Output the (X, Y) coordinate of the center of the cell containing the given text.  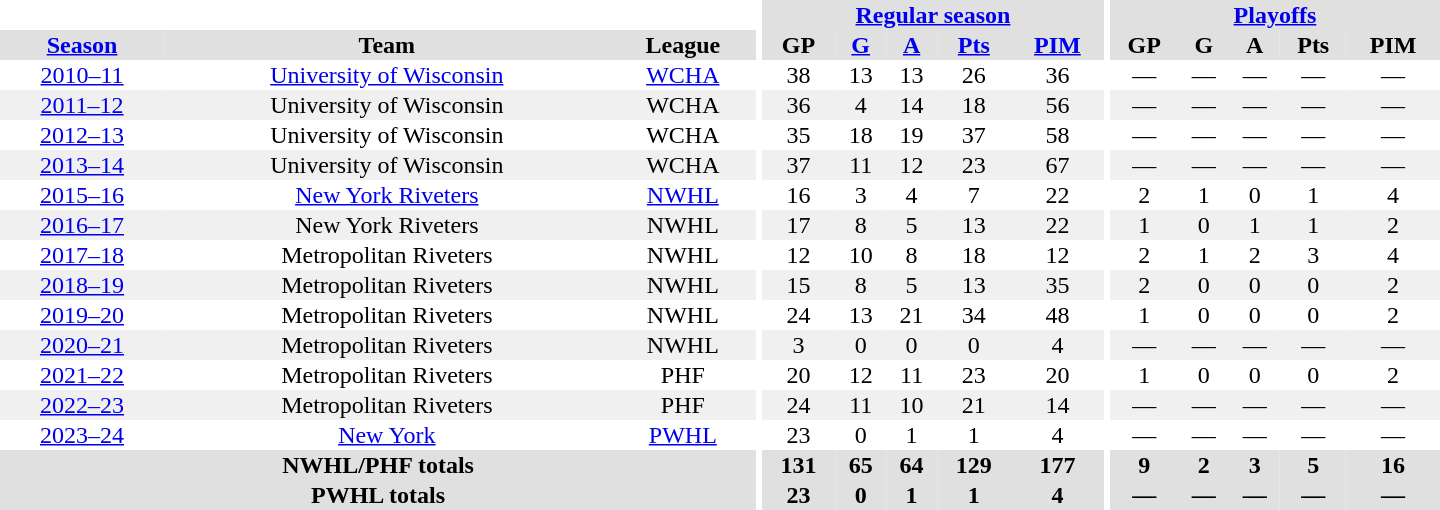
65 (860, 465)
Team (387, 45)
PWHL totals (378, 495)
2020–21 (82, 345)
New York (387, 435)
2019–20 (82, 315)
67 (1058, 165)
56 (1058, 105)
34 (974, 315)
2017–18 (82, 255)
26 (974, 75)
Playoffs (1275, 15)
38 (799, 75)
2012–13 (82, 135)
7 (974, 195)
NWHL/PHF totals (378, 465)
Regular season (934, 15)
League (683, 45)
19 (912, 135)
177 (1058, 465)
15 (799, 285)
Season (82, 45)
2018–19 (82, 285)
58 (1058, 135)
129 (974, 465)
131 (799, 465)
2016–17 (82, 225)
48 (1058, 315)
2023–24 (82, 435)
9 (1144, 465)
2010–11 (82, 75)
2022–23 (82, 405)
2011–12 (82, 105)
64 (912, 465)
2013–14 (82, 165)
2021–22 (82, 375)
2015–16 (82, 195)
PWHL (683, 435)
17 (799, 225)
